Extract the [X, Y] coordinate from the center of the cell holding the provided text.  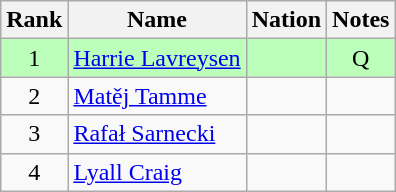
2 [34, 96]
Lyall Craig [157, 172]
Rank [34, 20]
Nation [286, 20]
Matěj Tamme [157, 96]
Rafał Sarnecki [157, 134]
Q [361, 58]
1 [34, 58]
Notes [361, 20]
Name [157, 20]
Harrie Lavreysen [157, 58]
4 [34, 172]
3 [34, 134]
